Return (X, Y) of the center of cell containing provided text 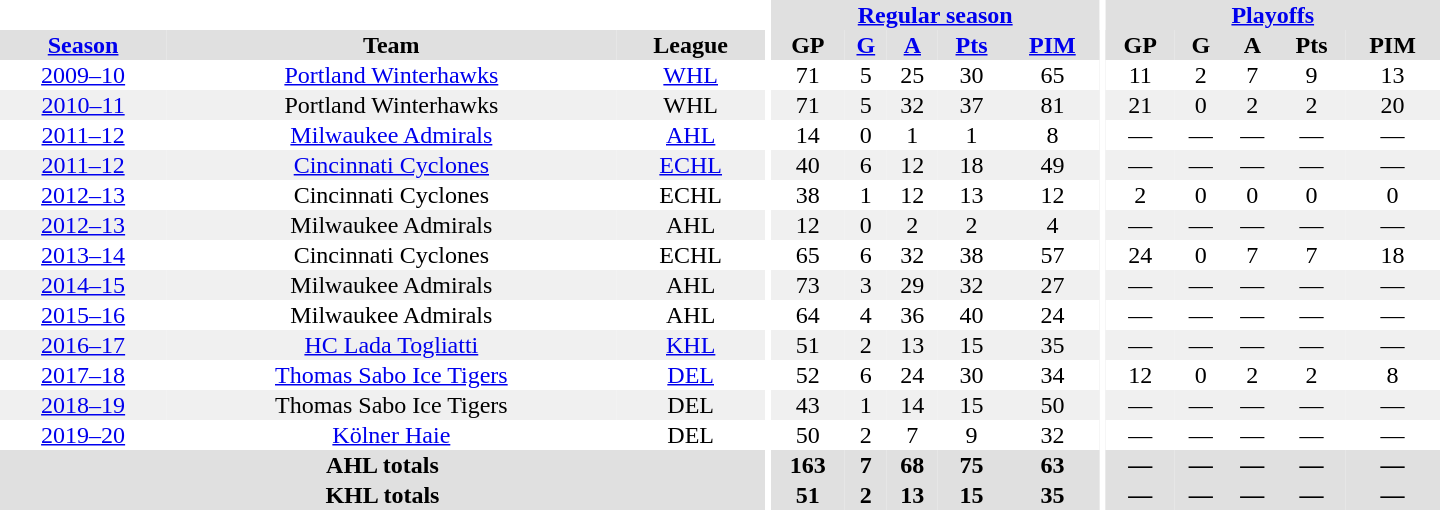
81 (1052, 105)
HC Lada Togliatti (391, 345)
Kölner Haie (391, 435)
2018–19 (83, 405)
75 (972, 465)
36 (913, 315)
20 (1392, 105)
2016–17 (83, 345)
Playoffs (1273, 15)
63 (1052, 465)
49 (1052, 165)
2015–16 (83, 315)
Regular season (936, 15)
3 (866, 285)
2010–11 (83, 105)
2019–20 (83, 435)
73 (808, 285)
2013–14 (83, 255)
11 (1140, 75)
2014–15 (83, 285)
KHL (690, 345)
Season (83, 45)
Team (391, 45)
57 (1052, 255)
27 (1052, 285)
21 (1140, 105)
68 (913, 465)
League (690, 45)
43 (808, 405)
52 (808, 375)
2017–18 (83, 375)
34 (1052, 375)
37 (972, 105)
163 (808, 465)
2009–10 (83, 75)
AHL totals (382, 465)
29 (913, 285)
KHL totals (382, 495)
64 (808, 315)
25 (913, 75)
